Locate the cell with the specified text and output its (x, y) center coordinate. 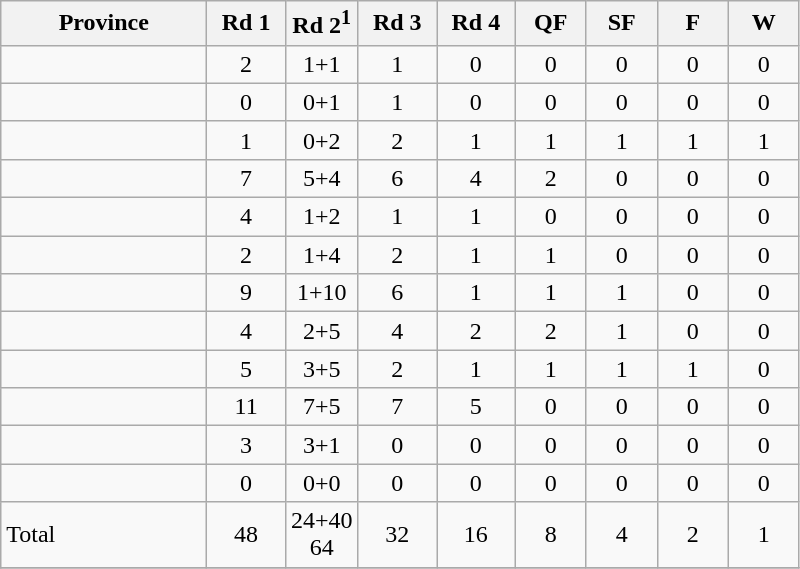
3+1 (322, 445)
3+5 (322, 369)
8 (550, 534)
QF (550, 24)
SF (622, 24)
0+1 (322, 102)
9 (246, 293)
0+0 (322, 483)
1+10 (322, 293)
Province (104, 24)
0+2 (322, 140)
W (764, 24)
F (692, 24)
1+1 (322, 64)
Rd 3 (398, 24)
1+2 (322, 217)
7+5 (322, 407)
Rd 4 (476, 24)
Rd 1 (246, 24)
11 (246, 407)
24+4064 (322, 534)
Rd 21 (322, 24)
5+4 (322, 178)
2+5 (322, 331)
32 (398, 534)
16 (476, 534)
48 (246, 534)
3 (246, 445)
1+4 (322, 255)
Total (104, 534)
